Determine the [X, Y] coordinate at the center of the cell enclosing the given text.  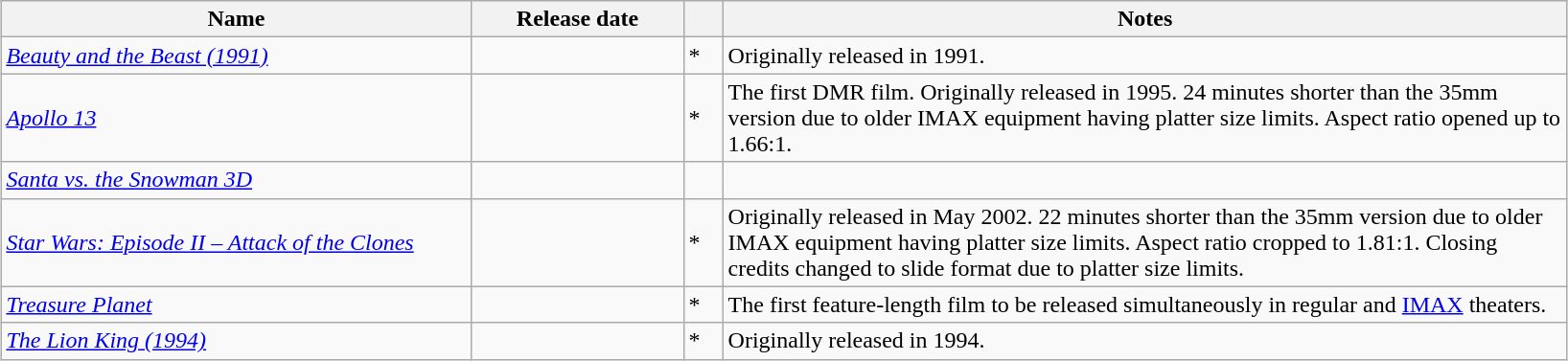
Santa vs. the Snowman 3D [236, 180]
Originally released in 1991. [1144, 56]
Release date [577, 19]
Beauty and the Beast (1991) [236, 56]
The Lion King (1994) [236, 341]
The first feature-length film to be released simultaneously in regular and IMAX theaters. [1144, 305]
Name [236, 19]
Apollo 13 [236, 118]
Notes [1144, 19]
Star Wars: Episode II – Attack of the Clones [236, 242]
Originally released in 1994. [1144, 341]
Treasure Planet [236, 305]
